From the cell containing the given text, extract its center point as (X, Y) coordinate. 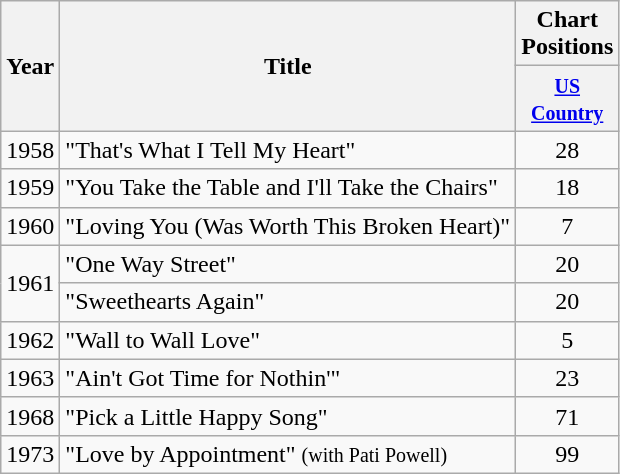
Title (288, 66)
1959 (30, 188)
US Country (568, 98)
7 (568, 226)
"Wall to Wall Love" (288, 340)
1960 (30, 226)
Year (30, 66)
1963 (30, 378)
Chart Positions (568, 34)
99 (568, 454)
1958 (30, 150)
1973 (30, 454)
23 (568, 378)
18 (568, 188)
"Pick a Little Happy Song" (288, 416)
"Loving You (Was Worth This Broken Heart)" (288, 226)
5 (568, 340)
"That's What I Tell My Heart" (288, 150)
1968 (30, 416)
1961 (30, 283)
"Sweethearts Again" (288, 302)
"One Way Street" (288, 264)
"Love by Appointment" (with Pati Powell) (288, 454)
"You Take the Table and I'll Take the Chairs" (288, 188)
28 (568, 150)
1962 (30, 340)
71 (568, 416)
"Ain't Got Time for Nothin'" (288, 378)
